Determine the (X, Y) coordinate at the center of the cell enclosing the given text.  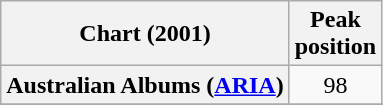
Chart (2001) (145, 34)
98 (335, 85)
Peakposition (335, 34)
Australian Albums (ARIA) (145, 85)
